For the text-containing cell, return its midpoint in [x, y] coordinate format. 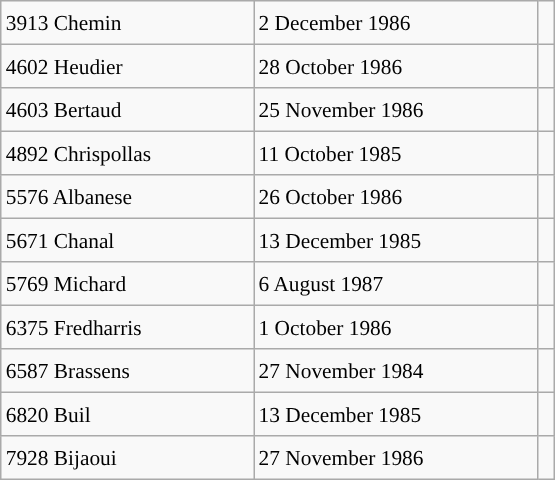
6375 Fredharris [128, 328]
5671 Chanal [128, 241]
6820 Buil [128, 415]
4892 Chrispollas [128, 154]
4602 Heudier [128, 67]
11 October 1985 [396, 154]
1 October 1986 [396, 328]
27 November 1984 [396, 371]
3913 Chemin [128, 23]
6 August 1987 [396, 284]
26 October 1986 [396, 197]
7928 Bijaoui [128, 458]
4603 Bertaud [128, 110]
5576 Albanese [128, 197]
28 October 1986 [396, 67]
2 December 1986 [396, 23]
25 November 1986 [396, 110]
6587 Brassens [128, 371]
27 November 1986 [396, 458]
5769 Michard [128, 284]
